Locate the cell with the specified text and output its [X, Y] center coordinate. 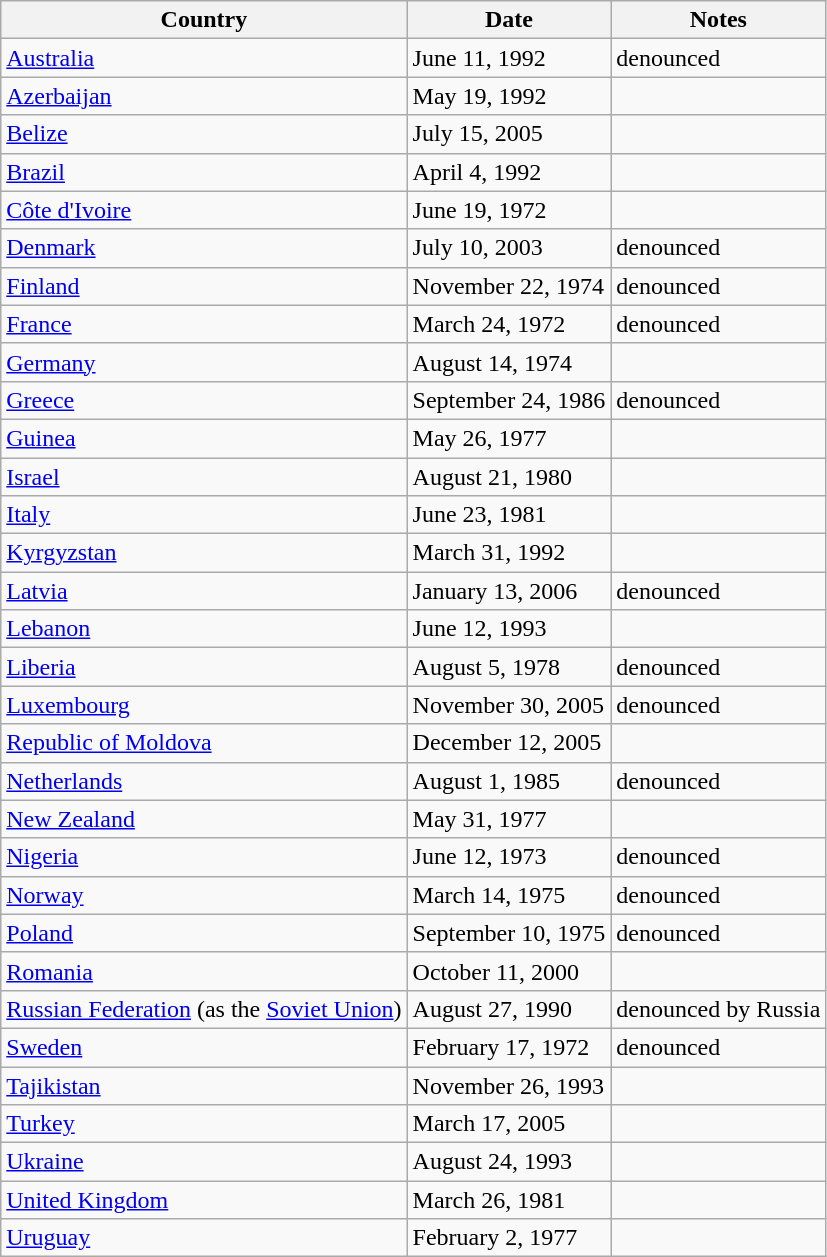
Tajikistan [204, 1085]
Romania [204, 971]
Italy [204, 515]
March 24, 1972 [509, 324]
March 14, 1975 [509, 895]
November 30, 2005 [509, 705]
Israel [204, 477]
August 14, 1974 [509, 362]
Finland [204, 286]
France [204, 324]
Brazil [204, 172]
July 15, 2005 [509, 134]
Lebanon [204, 629]
United Kingdom [204, 1200]
Belize [204, 134]
March 17, 2005 [509, 1124]
February 17, 1972 [509, 1047]
Australia [204, 58]
Kyrgyzstan [204, 553]
Greece [204, 400]
May 26, 1977 [509, 438]
Germany [204, 362]
Denmark [204, 248]
May 19, 1992 [509, 96]
May 31, 1977 [509, 819]
Sweden [204, 1047]
New Zealand [204, 819]
June 19, 1972 [509, 210]
September 24, 1986 [509, 400]
July 10, 2003 [509, 248]
Poland [204, 933]
April 4, 1992 [509, 172]
Uruguay [204, 1238]
June 23, 1981 [509, 515]
denounced by Russia [718, 1009]
January 13, 2006 [509, 591]
November 26, 1993 [509, 1085]
Luxembourg [204, 705]
October 11, 2000 [509, 971]
August 24, 1993 [509, 1162]
August 27, 1990 [509, 1009]
Nigeria [204, 857]
March 26, 1981 [509, 1200]
Liberia [204, 667]
November 22, 1974 [509, 286]
Turkey [204, 1124]
Norway [204, 895]
Notes [718, 20]
August 21, 1980 [509, 477]
August 1, 1985 [509, 781]
December 12, 2005 [509, 743]
Russian Federation (as the Soviet Union) [204, 1009]
Netherlands [204, 781]
June 12, 1973 [509, 857]
February 2, 1977 [509, 1238]
Guinea [204, 438]
September 10, 1975 [509, 933]
August 5, 1978 [509, 667]
March 31, 1992 [509, 553]
Ukraine [204, 1162]
June 12, 1993 [509, 629]
Date [509, 20]
Latvia [204, 591]
Republic of Moldova [204, 743]
Country [204, 20]
June 11, 1992 [509, 58]
Côte d'Ivoire [204, 210]
Azerbaijan [204, 96]
